Extract the [x, y] coordinate from the center of the cell holding the provided text.  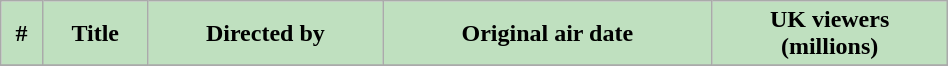
# [22, 34]
Title [95, 34]
Directed by [265, 34]
Original air date [548, 34]
UK viewers(millions) [830, 34]
